Pinpoint the cell where the given text exists, returning its (x, y) midpoint coordinate. 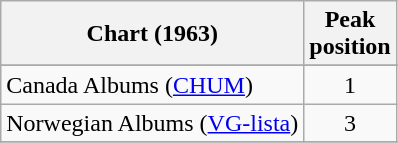
Chart (1963) (152, 34)
Peakposition (350, 34)
Norwegian Albums (VG-lista) (152, 123)
3 (350, 123)
1 (350, 85)
Canada Albums (CHUM) (152, 85)
